Scan for the cell matching the given text and deliver its [x, y] coordinate at center. 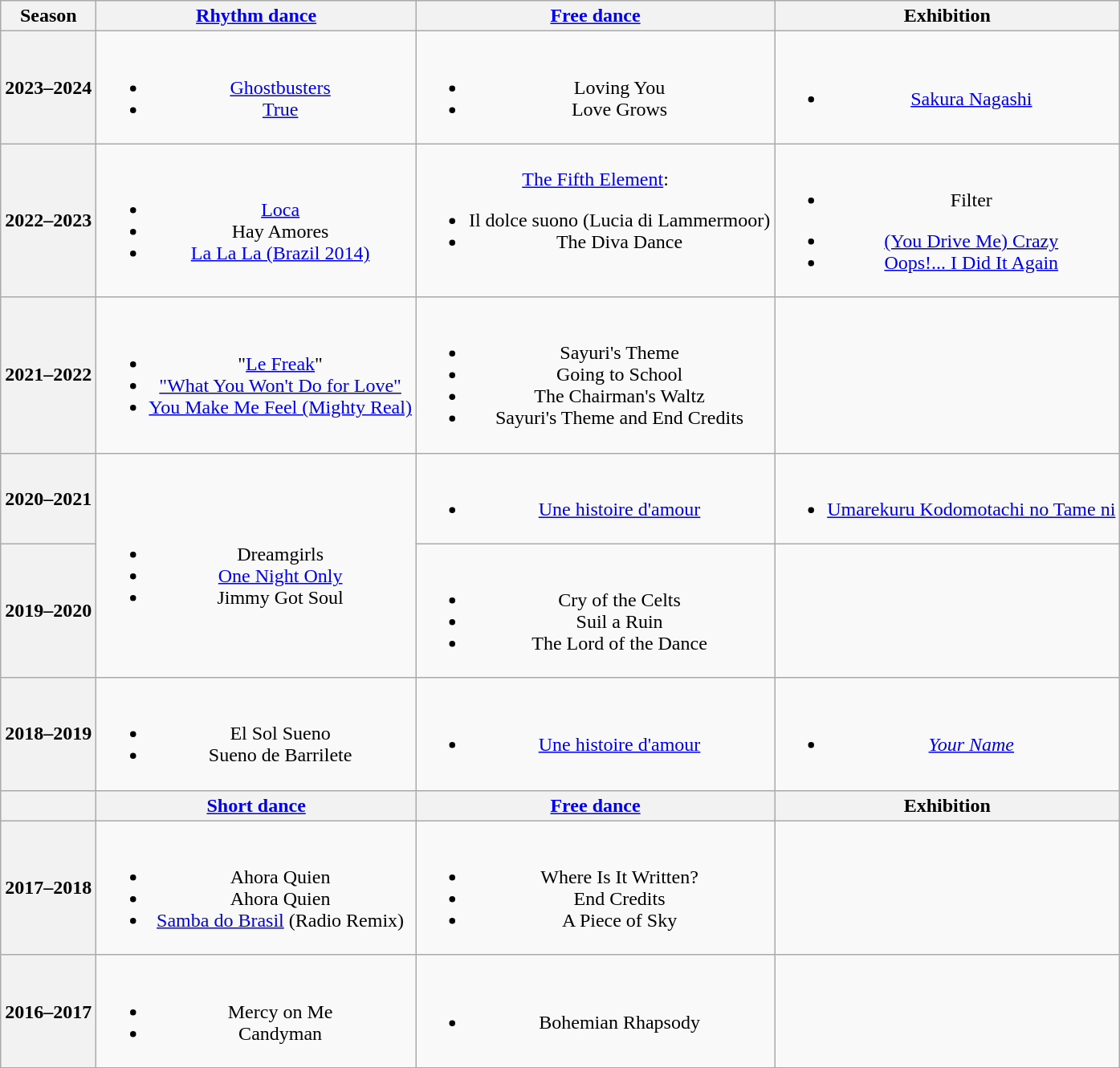
2018–2019 [48, 734]
2021–2022 [48, 375]
2023–2024 [48, 88]
2019–2020 [48, 610]
2016–2017 [48, 1011]
Short dance [257, 805]
Cry of the CeltsSuil a RuinThe Lord of the Dance [595, 610]
El Sol Sueno Sueno de Barrilete [257, 734]
2017–2018 [48, 888]
Ahora Quien Ahora Quien Samba do Brasil (Radio Remix) [257, 888]
Dreamgirls One Night Only Jimmy Got Soul [257, 565]
2022–2023 [48, 220]
Ghostbusters True [257, 88]
Your Name [947, 734]
Sayuri's ThemeGoing to SchoolThe Chairman's WaltzSayuri's Theme and End Credits [595, 375]
The Fifth Element:Il dolce suono (Lucia di Lammermoor) The Diva Dance [595, 220]
2020–2021 [48, 498]
Where Is It Written? End Credits A Piece of Sky [595, 888]
Rhythm dance [257, 16]
Loca Hay Amores La La La (Brazil 2014) [257, 220]
Season [48, 16]
Loving You Love Grows [595, 88]
Bohemian Rhapsody [595, 1011]
Sakura Nagashi [947, 88]
Mercy on MeCandyman [257, 1011]
Filter (You Drive Me) CrazyOops!... I Did It Again [947, 220]
Umarekuru Kodomotachi no Tame ni [947, 498]
"Le Freak" "What You Won't Do for Love" You Make Me Feel (Mighty Real) [257, 375]
